Return [X, Y] of the center of cell containing provided text 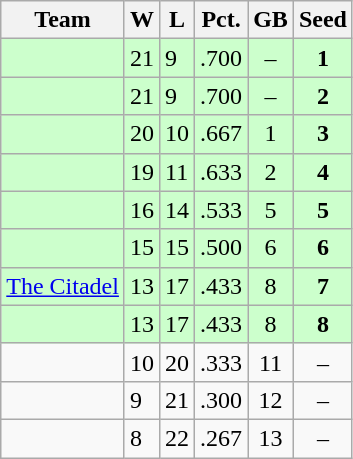
The Citadel [63, 286]
.333 [222, 362]
Team [63, 20]
4 [322, 172]
.267 [222, 438]
3 [322, 134]
12 [271, 400]
14 [178, 210]
7 [322, 286]
.500 [222, 248]
W [142, 20]
.633 [222, 172]
L [178, 20]
22 [178, 438]
16 [142, 210]
Seed [322, 20]
GB [271, 20]
.300 [222, 400]
Pct. [222, 20]
.667 [222, 134]
.533 [222, 210]
19 [142, 172]
